Locate the cell with the specified text and output its [X, Y] center coordinate. 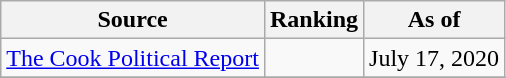
As of [434, 20]
July 17, 2020 [434, 58]
The Cook Political Report [133, 58]
Ranking [314, 20]
Source [133, 20]
